Identify which cell holds the provided text, then report its (X, Y) central coordinate. 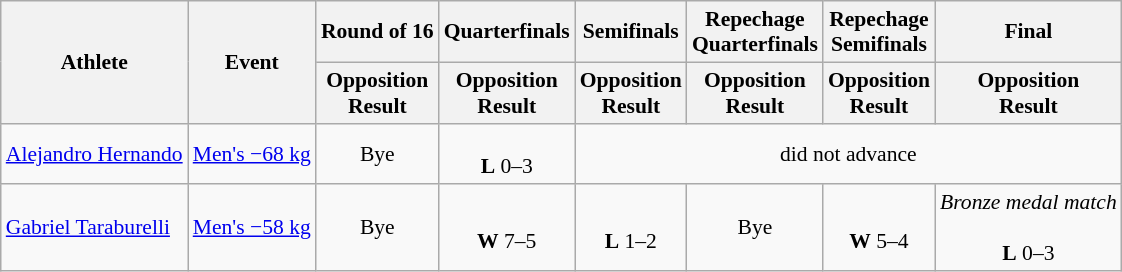
Final (1028, 32)
Men's −68 kg (252, 154)
W 5–4 (879, 228)
Event (252, 62)
Round of 16 (378, 32)
Bronze medal matchL 0–3 (1028, 228)
L 1–2 (631, 228)
Semifinals (631, 32)
Repechage Quarterfinals (755, 32)
Alejandro Hernando (94, 154)
Men's −58 kg (252, 228)
Repechage Semifinals (879, 32)
W 7–5 (507, 228)
Quarterfinals (507, 32)
L 0–3 (507, 154)
Gabriel Taraburelli (94, 228)
did not advance (848, 154)
Athlete (94, 62)
